Return the (x, y) coordinate for the center point of the cell that contains the specified text.  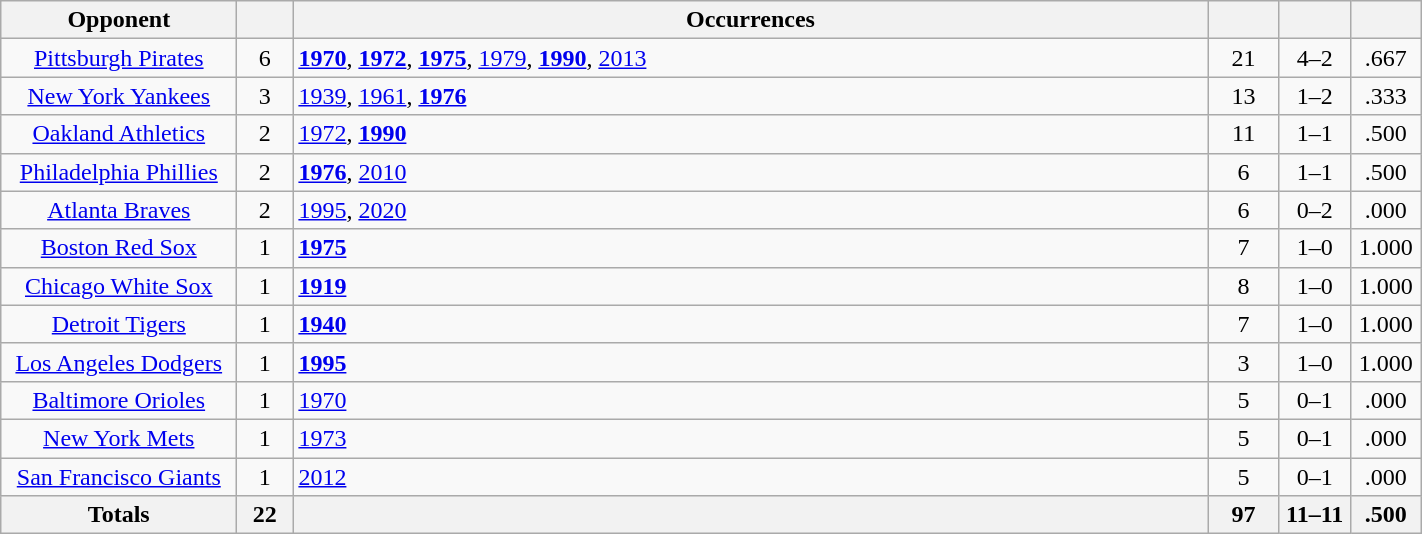
2012 (750, 477)
Pittsburgh Pirates (119, 58)
Detroit Tigers (119, 324)
21 (1244, 58)
Philadelphia Phillies (119, 172)
Totals (119, 515)
Opponent (119, 20)
1970, 1972, 1975, 1979, 1990, 2013 (750, 58)
1970 (750, 400)
New York Yankees (119, 96)
11–11 (1314, 515)
Atlanta Braves (119, 210)
8 (1244, 286)
Occurrences (750, 20)
11 (1244, 134)
.667 (1386, 58)
13 (1244, 96)
97 (1244, 515)
1975 (750, 248)
Los Angeles Dodgers (119, 362)
.333 (1386, 96)
1919 (750, 286)
4–2 (1314, 58)
Chicago White Sox (119, 286)
1940 (750, 324)
Baltimore Orioles (119, 400)
1973 (750, 438)
0–2 (1314, 210)
New York Mets (119, 438)
1995 (750, 362)
San Francisco Giants (119, 477)
1939, 1961, 1976 (750, 96)
Boston Red Sox (119, 248)
1972, 1990 (750, 134)
1995, 2020 (750, 210)
Oakland Athletics (119, 134)
22 (265, 515)
1976, 2010 (750, 172)
1–2 (1314, 96)
